Extract the (X, Y) coordinate from the center of the cell holding the provided text.  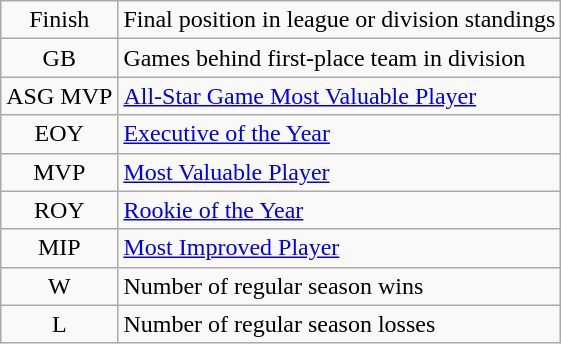
GB (60, 58)
ASG MVP (60, 96)
MVP (60, 172)
Most Improved Player (340, 248)
L (60, 324)
All-Star Game Most Valuable Player (340, 96)
W (60, 286)
Rookie of the Year (340, 210)
EOY (60, 134)
Executive of the Year (340, 134)
Number of regular season losses (340, 324)
Games behind first-place team in division (340, 58)
MIP (60, 248)
Finish (60, 20)
ROY (60, 210)
Final position in league or division standings (340, 20)
Most Valuable Player (340, 172)
Number of regular season wins (340, 286)
